Determine the [X, Y] coordinate at the center of the cell enclosing the given text.  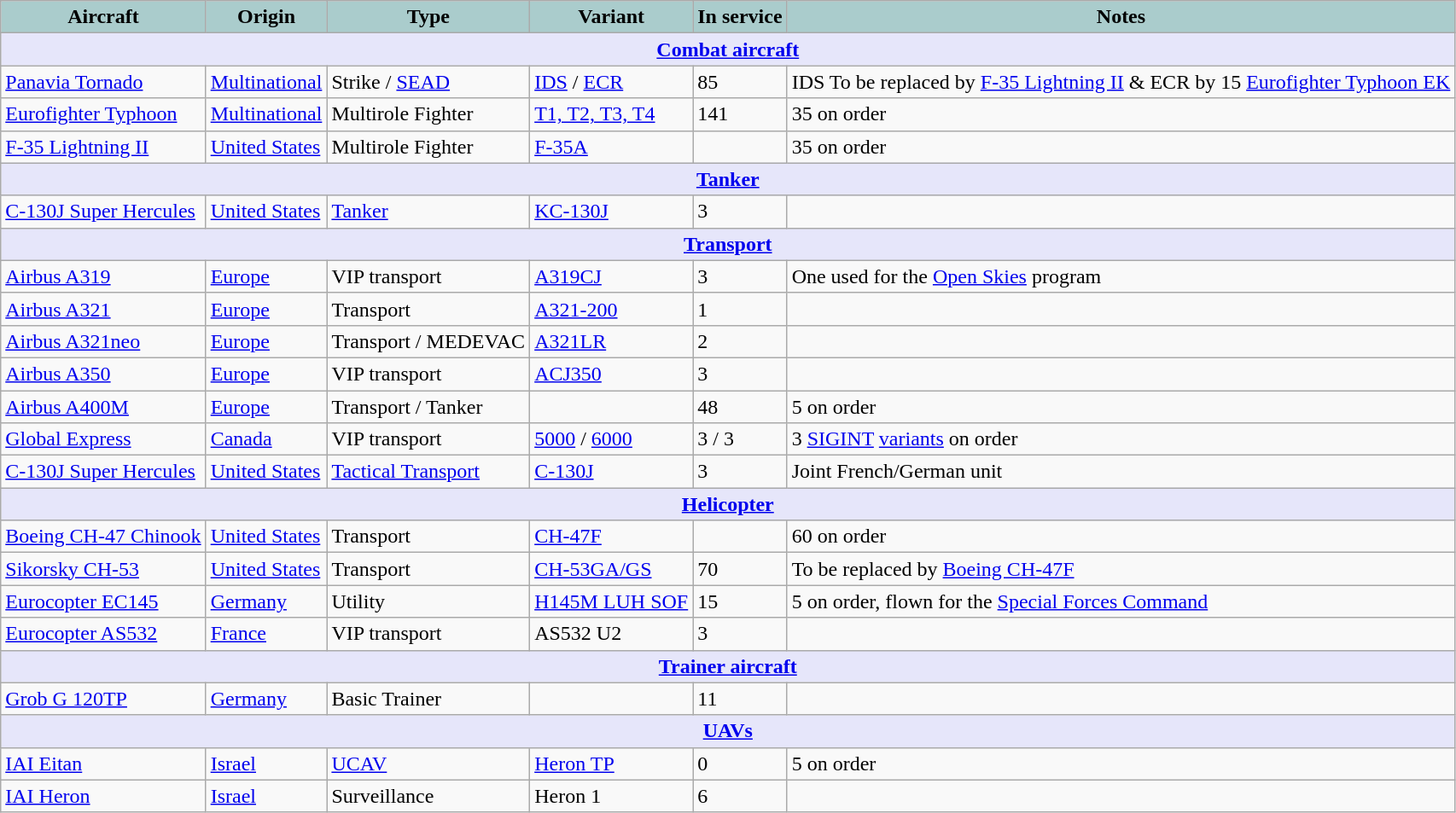
3 SIGINT variants on order [1121, 439]
Airbus A400M [103, 407]
IDS To be replaced by F-35 Lightning II & ECR by 15 Eurofighter Typhoon EK [1121, 82]
CH-53GA/GS [611, 569]
Eurocopter AS532 [103, 634]
IDS / ECR [611, 82]
70 [740, 569]
1 [740, 309]
Transport / MEDEVAC [428, 341]
IAI Eitan [103, 764]
11 [740, 699]
Airbus A319 [103, 276]
IAI Heron [103, 796]
141 [740, 114]
Notes [1121, 17]
Global Express [103, 439]
Strike / SEAD [428, 82]
CH-47F [611, 537]
A319CJ [611, 276]
Tactical Transport [428, 472]
AS532 U2 [611, 634]
France [266, 634]
H145M LUH SOF [611, 601]
Helicopter [728, 504]
85 [740, 82]
UCAV [428, 764]
Eurofighter Typhoon [103, 114]
Panavia Tornado [103, 82]
T1, T2, T3, T4 [611, 114]
5000 / 6000 [611, 439]
Basic Trainer [428, 699]
A321-200 [611, 309]
Heron TP [611, 764]
2 [740, 341]
Transport / Tanker [428, 407]
Eurocopter EC145 [103, 601]
Utility [428, 601]
15 [740, 601]
C-130J [611, 472]
In service [740, 17]
Surveillance [428, 796]
Variant [611, 17]
5 on order, flown for the Special Forces Command [1121, 601]
UAVs [728, 731]
Combat aircraft [728, 49]
Grob G 120TP [103, 699]
Origin [266, 17]
One used for the Open Skies program [1121, 276]
Joint French/German unit [1121, 472]
To be replaced by Boeing CH-47F [1121, 569]
48 [740, 407]
Trainer aircraft [728, 666]
F-35 Lightning II [103, 147]
3 / 3 [740, 439]
Heron 1 [611, 796]
ACJ350 [611, 374]
Airbus A350 [103, 374]
60 on order [1121, 537]
Canada [266, 439]
Airbus A321neo [103, 341]
Sikorsky CH-53 [103, 569]
F-35A [611, 147]
0 [740, 764]
6 [740, 796]
Type [428, 17]
KC-130J [611, 212]
Boeing CH-47 Chinook [103, 537]
Airbus A321 [103, 309]
A321LR [611, 341]
Aircraft [103, 17]
